Output the [x, y] coordinate of the center of the cell containing the given text.  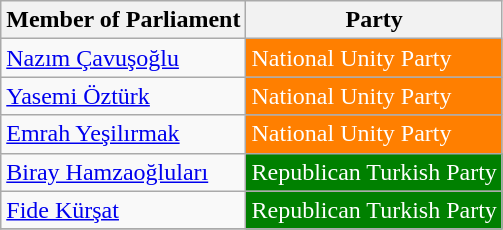
Yasemi Öztürk [124, 96]
Nazım Çavuşoğlu [124, 58]
Party [374, 20]
Member of Parliament [124, 20]
Biray Hamzaoğluları [124, 172]
Emrah Yeşilırmak [124, 134]
Fide Kürşat [124, 210]
